Detect which cell encompasses the target text, then output its (X, Y) center coordinate. 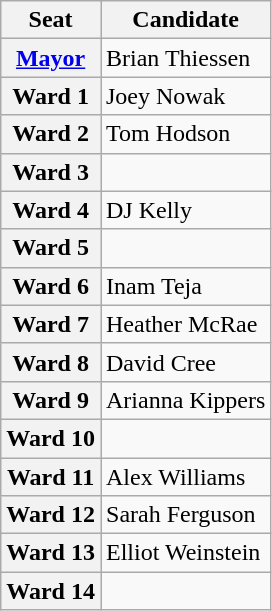
Ward 8 (51, 362)
Ward 6 (51, 286)
David Cree (185, 362)
Heather McRae (185, 324)
Seat (51, 20)
Tom Hodson (185, 134)
Brian Thiessen (185, 58)
Ward 1 (51, 96)
Ward 13 (51, 553)
Mayor (51, 58)
Sarah Ferguson (185, 515)
Ward 3 (51, 172)
DJ Kelly (185, 210)
Ward 14 (51, 591)
Ward 10 (51, 438)
Elliot Weinstein (185, 553)
Ward 9 (51, 400)
Ward 4 (51, 210)
Inam Teja (185, 286)
Arianna Kippers (185, 400)
Ward 2 (51, 134)
Ward 11 (51, 477)
Candidate (185, 20)
Ward 12 (51, 515)
Alex Williams (185, 477)
Joey Nowak (185, 96)
Ward 7 (51, 324)
Ward 5 (51, 248)
